Find where the given text appears and provide that cell's center as (X, Y) coordinate. 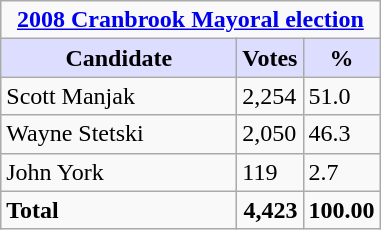
119 (270, 172)
Total (119, 210)
Candidate (119, 58)
4,423 (270, 210)
100.00 (342, 210)
2.7 (342, 172)
51.0 (342, 96)
2,254 (270, 96)
46.3 (342, 134)
John York (119, 172)
% (342, 58)
2,050 (270, 134)
Votes (270, 58)
Wayne Stetski (119, 134)
2008 Cranbrook Mayoral election (190, 20)
Scott Manjak (119, 96)
